Locate the cell with the specified text and output its (x, y) center coordinate. 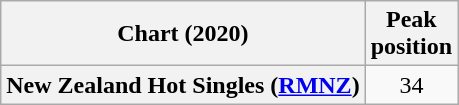
New Zealand Hot Singles (RMNZ) (183, 85)
Chart (2020) (183, 34)
Peakposition (411, 34)
34 (411, 85)
